Find where the given text appears and provide that cell's center as [X, Y] coordinate. 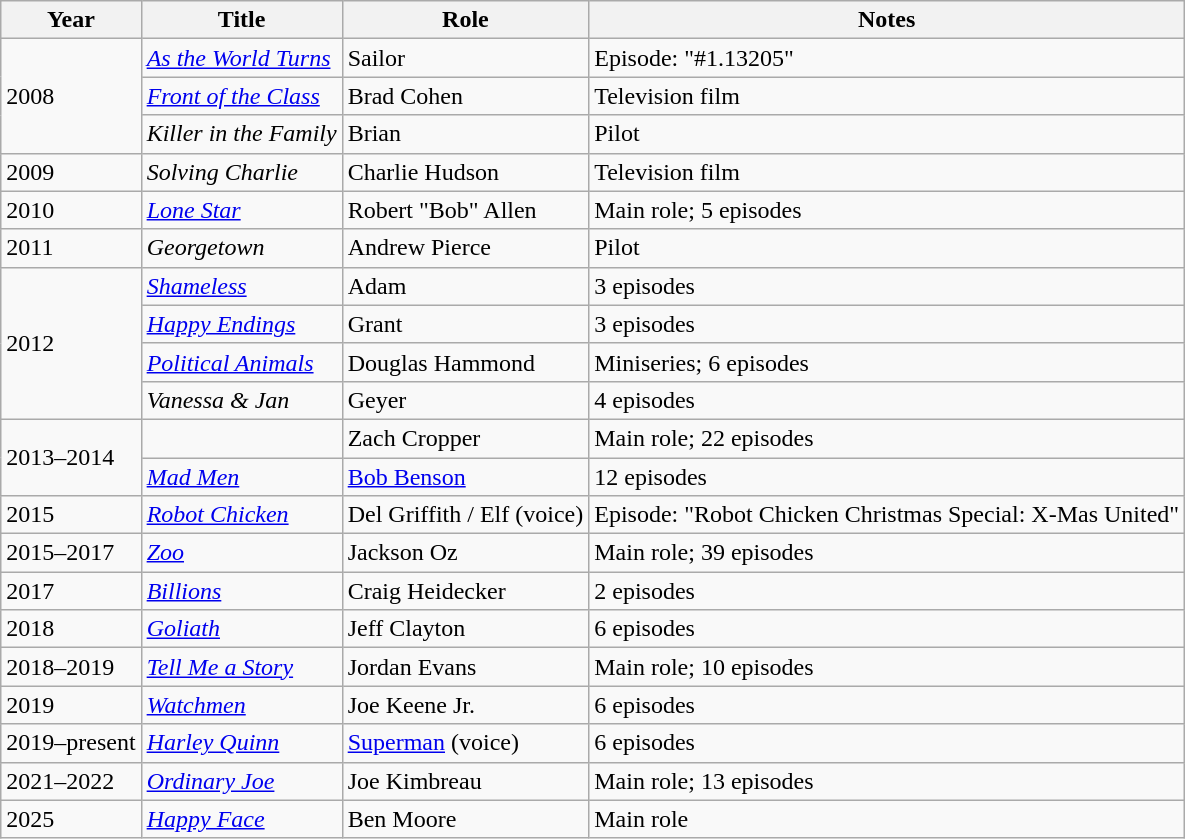
Jordan Evans [466, 667]
2015–2017 [71, 553]
Main role; 13 episodes [887, 781]
Main role; 10 episodes [887, 667]
Brad Cohen [466, 96]
Zach Cropper [466, 438]
Joe Kimbreau [466, 781]
12 episodes [887, 477]
Andrew Pierce [466, 248]
Watchmen [242, 705]
Goliath [242, 629]
2010 [71, 210]
Ben Moore [466, 819]
Georgetown [242, 248]
Del Griffith / Elf (voice) [466, 515]
2011 [71, 248]
As the World Turns [242, 58]
Main role [887, 819]
Geyer [466, 400]
2025 [71, 819]
Front of the Class [242, 96]
2 episodes [887, 591]
Douglas Hammond [466, 362]
Title [242, 20]
Year [71, 20]
Joe Keene Jr. [466, 705]
2008 [71, 96]
2012 [71, 343]
Brian [466, 134]
2015 [71, 515]
Ordinary Joe [242, 781]
Episode: "Robot Chicken Christmas Special: X-Mas United" [887, 515]
Adam [466, 286]
2018–2019 [71, 667]
Grant [466, 324]
Zoo [242, 553]
2017 [71, 591]
Mad Men [242, 477]
Main role; 39 episodes [887, 553]
Main role; 22 episodes [887, 438]
Bob Benson [466, 477]
Sailor [466, 58]
Vanessa & Jan [242, 400]
Jeff Clayton [466, 629]
Shameless [242, 286]
4 episodes [887, 400]
2018 [71, 629]
Solving Charlie [242, 172]
2009 [71, 172]
Craig Heidecker [466, 591]
Robot Chicken [242, 515]
2019–present [71, 743]
Political Animals [242, 362]
Tell Me a Story [242, 667]
Miniseries; 6 episodes [887, 362]
Notes [887, 20]
Role [466, 20]
Robert "Bob" Allen [466, 210]
Lone Star [242, 210]
2021–2022 [71, 781]
Happy Face [242, 819]
Harley Quinn [242, 743]
Jackson Oz [466, 553]
Superman (voice) [466, 743]
Killer in the Family [242, 134]
2019 [71, 705]
Charlie Hudson [466, 172]
Billions [242, 591]
2013–2014 [71, 457]
Episode: "#1.13205" [887, 58]
Happy Endings [242, 324]
Main role; 5 episodes [887, 210]
